Provide the [x, y] coordinate of the cell's center where the given text is located.  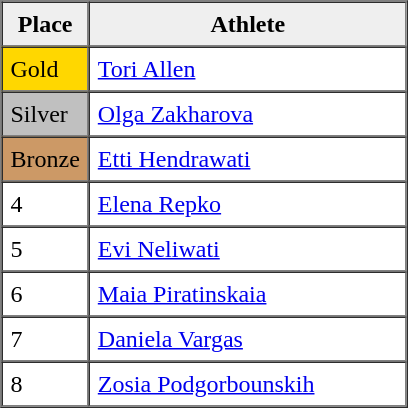
Silver [46, 114]
Gold [46, 68]
Evi Neliwati [248, 248]
Bronze [46, 158]
6 [46, 294]
Etti Hendrawati [248, 158]
5 [46, 248]
Daniela Vargas [248, 338]
Elena Repko [248, 204]
Maia Piratinskaia [248, 294]
Athlete [248, 24]
Tori Allen [248, 68]
Place [46, 24]
Zosia Podgorbounskih [248, 384]
4 [46, 204]
8 [46, 384]
Olga Zakharova [248, 114]
7 [46, 338]
